Pinpoint the cell where the given text exists, returning its (x, y) midpoint coordinate. 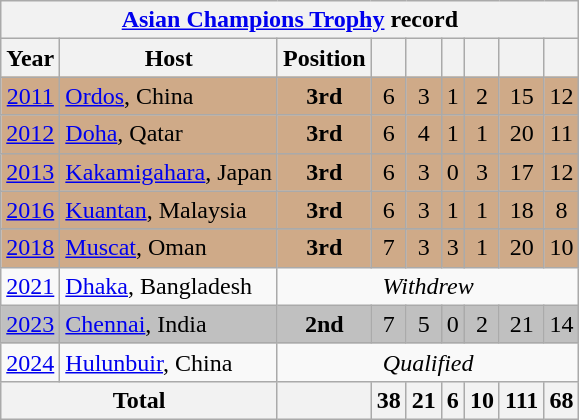
2013 (30, 172)
Hulunbuir, China (169, 362)
2012 (30, 134)
Kakamigahara, Japan (169, 172)
4 (424, 134)
2024 (30, 362)
2011 (30, 96)
15 (521, 96)
Year (30, 58)
Total (140, 400)
111 (521, 400)
14 (562, 324)
Kuantan, Malaysia (169, 210)
68 (562, 400)
17 (521, 172)
2018 (30, 248)
2nd (324, 324)
Position (324, 58)
Muscat, Oman (169, 248)
2021 (30, 286)
2016 (30, 210)
Qualified (428, 362)
8 (562, 210)
5 (424, 324)
Doha, Qatar (169, 134)
Dhaka, Bangladesh (169, 286)
38 (388, 400)
Chennai, India (169, 324)
Ordos, China (169, 96)
Host (169, 58)
11 (562, 134)
2023 (30, 324)
18 (521, 210)
Asian Champions Trophy record (290, 20)
Withdrew (428, 286)
